From the cell containing the given text, extract its center point as (x, y) coordinate. 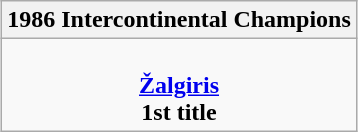
1986 Intercontinental Champions (180, 20)
Žalgiris 1st title (180, 85)
